From the cell containing the given text, extract its center point as (X, Y) coordinate. 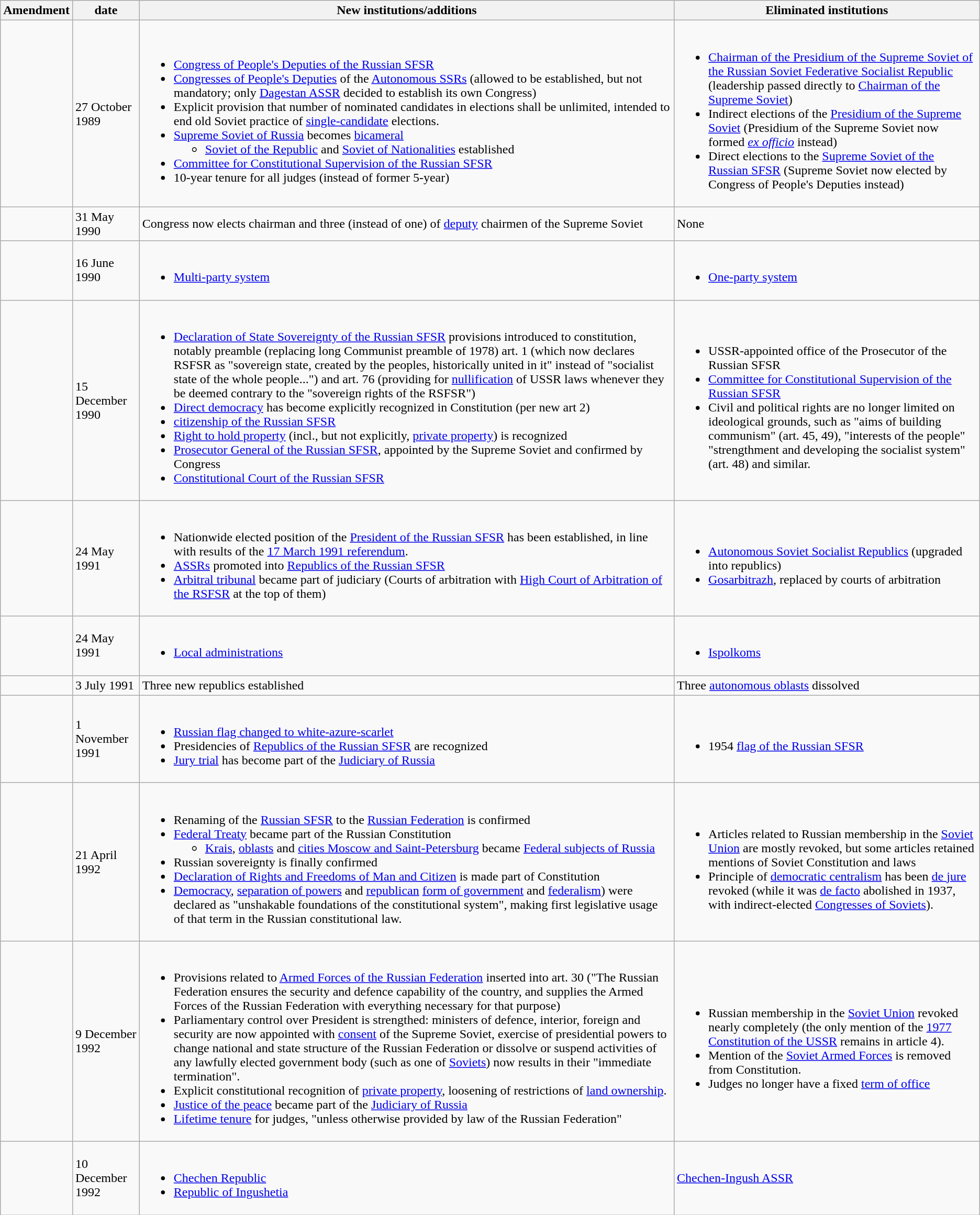
Three new republics established (406, 685)
10 December 1992 (106, 1178)
21 April 1992 (106, 862)
Chechen-Ingush ASSR (827, 1178)
15 December 1990 (106, 400)
3 July 1991 (106, 685)
9 December 1992 (106, 1041)
Eliminated institutions (827, 10)
None (827, 224)
Local administrations (406, 646)
Chechen RepublicRepublic of Ingushetia (406, 1178)
Multi-party system (406, 270)
One-party system (827, 270)
New institutions/additions (406, 10)
Three autonomous oblasts dissolved (827, 685)
27 October 1989 (106, 114)
1954 flag of the Russian SFSR (827, 739)
Autonomous Soviet Socialist Republics (upgraded into republics)Gosarbitrazh, replaced by courts of arbitration (827, 558)
Amendment (37, 10)
1 November 1991 (106, 739)
31 May 1990 (106, 224)
Congress now elects chairman and three (instead of one) of deputy chairmen of the Supreme Soviet (406, 224)
Ispolkoms (827, 646)
16 June 1990 (106, 270)
date (106, 10)
